Locate the cell with the specified text and output its (x, y) center coordinate. 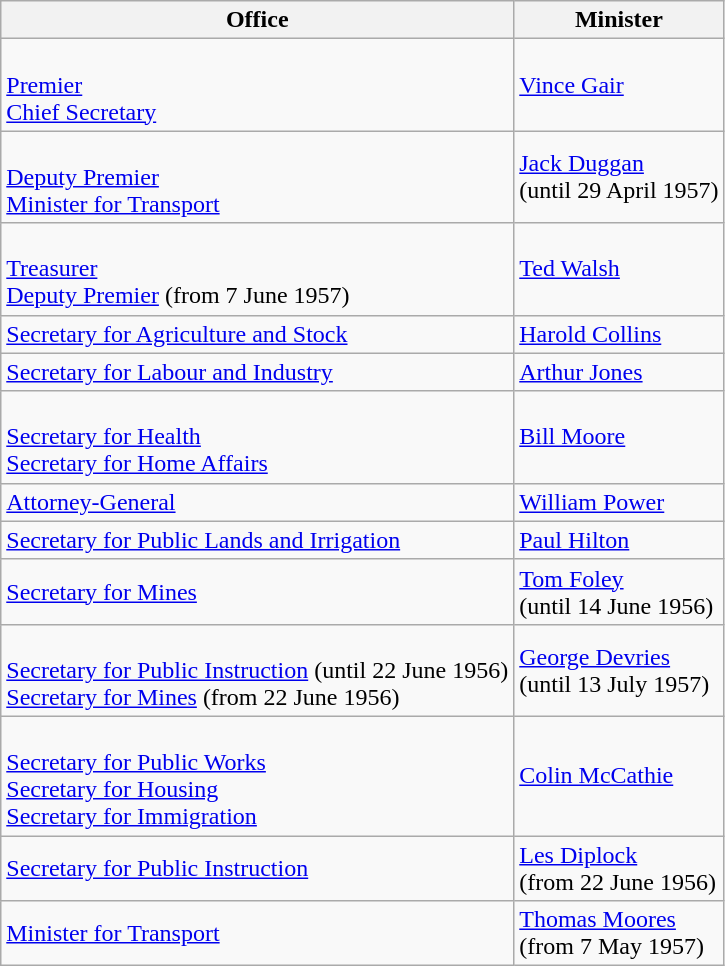
Tom Foley(until 14 June 1956) (619, 592)
Jack Duggan(until 29 April 1957) (619, 177)
Colin McCathie (619, 776)
Secretary for Public Instruction (258, 868)
Vince Gair (619, 85)
Secretary for Public Lands and Irrigation (258, 540)
Premier Chief Secretary (258, 85)
Attorney-General (258, 502)
Arthur Jones (619, 372)
Secretary for Public Instruction (until 22 June 1956) Secretary for Mines (from 22 June 1956) (258, 670)
William Power (619, 502)
Secretary for Public Works Secretary for Housing Secretary for Immigration (258, 776)
Thomas Moores(from 7 May 1957) (619, 934)
Office (258, 20)
Secretary for Health Secretary for Home Affairs (258, 437)
Deputy Premier Minister for Transport (258, 177)
Secretary for Mines (258, 592)
Bill Moore (619, 437)
Ted Walsh (619, 269)
Harold Collins (619, 334)
Treasurer Deputy Premier (from 7 June 1957) (258, 269)
Secretary for Agriculture and Stock (258, 334)
Les Diplock(from 22 June 1956) (619, 868)
Minister (619, 20)
George Devries(until 13 July 1957) (619, 670)
Secretary for Labour and Industry (258, 372)
Minister for Transport (258, 934)
Paul Hilton (619, 540)
